Output the [X, Y] coordinate of the center of the cell containing the given text.  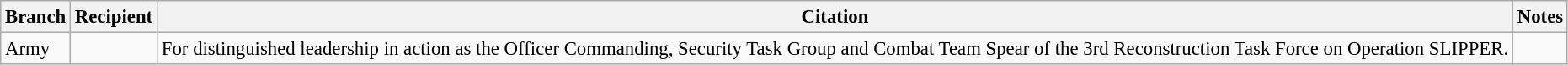
Citation [835, 17]
Recipient [115, 17]
Notes [1539, 17]
Branch [35, 17]
Army [35, 49]
